Find where the given text appears and provide that cell's center as [X, Y] coordinate. 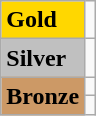
Gold [43, 20]
Silver [43, 58]
Bronze [43, 96]
